Find where the given text appears and provide that cell's center as (x, y) coordinate. 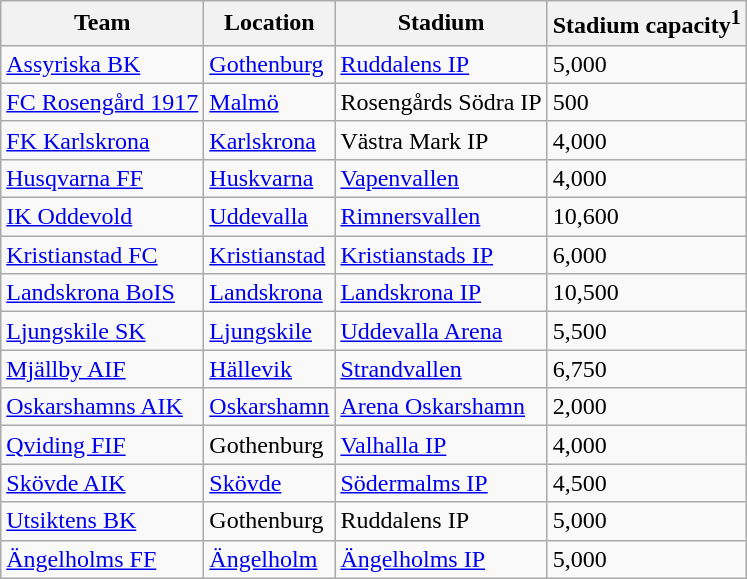
Landskrona BoIS (102, 293)
6,000 (646, 255)
5,500 (646, 331)
Ängelholm (270, 559)
Karlskrona (270, 140)
Uddevalla Arena (441, 331)
Husqvarna FF (102, 178)
Arena Oskarshamn (441, 407)
Ängelholms FF (102, 559)
6,750 (646, 369)
Ängelholms IP (441, 559)
Qviding FIF (102, 445)
Team (102, 24)
Skövde AIK (102, 483)
10,600 (646, 217)
Stadium (441, 24)
FC Rosengård 1917 (102, 102)
Location (270, 24)
Västra Mark IP (441, 140)
Huskvarna (270, 178)
2,000 (646, 407)
Landskrona IP (441, 293)
Malmö (270, 102)
Rosengårds Södra IP (441, 102)
Hällevik (270, 369)
10,500 (646, 293)
Södermalms IP (441, 483)
Landskrona (270, 293)
Assyriska BK (102, 64)
Valhalla IP (441, 445)
Skövde (270, 483)
Kristianstads IP (441, 255)
Rimnersvallen (441, 217)
Stadium capacity1 (646, 24)
Ljungskile (270, 331)
Utsiktens BK (102, 521)
Vapenvallen (441, 178)
Ljungskile SK (102, 331)
Uddevalla (270, 217)
500 (646, 102)
Kristianstad FC (102, 255)
Oskarshamn (270, 407)
Kristianstad (270, 255)
FK Karlskrona (102, 140)
Oskarshamns AIK (102, 407)
Strandvallen (441, 369)
Mjällby AIF (102, 369)
IK Oddevold (102, 217)
4,500 (646, 483)
